Determine the [X, Y] coordinate at the center of the cell enclosing the given text.  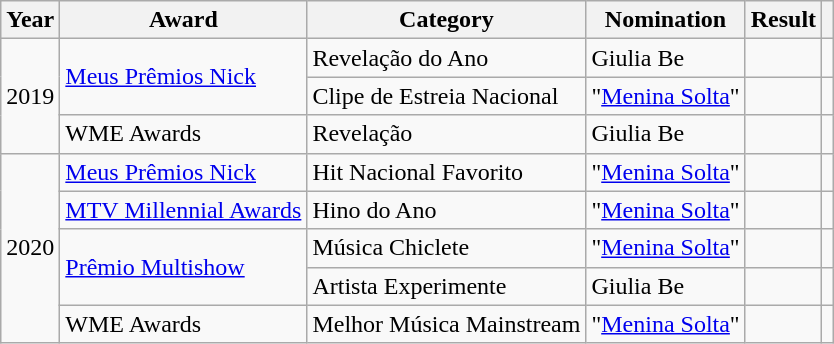
Melhor Música Mainstream [446, 324]
Award [184, 20]
Year [30, 20]
Hit Nacional Favorito [446, 172]
2020 [30, 248]
Prêmio Multishow [184, 267]
Result [783, 20]
Revelação do Ano [446, 58]
Hino do Ano [446, 210]
2019 [30, 96]
Nomination [666, 20]
Clipe de Estreia Nacional [446, 96]
Artista Experimente [446, 286]
Música Chiclete [446, 248]
Revelação [446, 134]
Category [446, 20]
MTV Millennial Awards [184, 210]
